Locate the cell with the specified text and output its (X, Y) center coordinate. 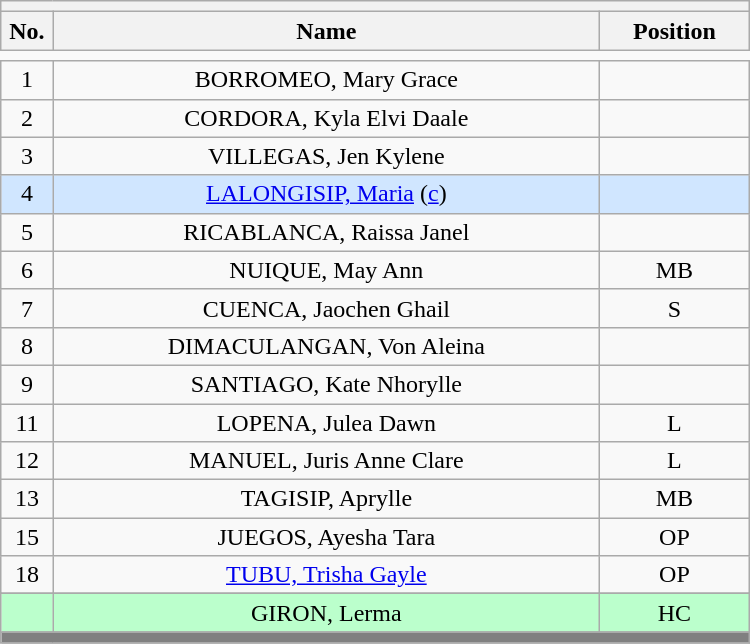
DIMACULANGAN, Von Aleina (326, 346)
TUBU, Trisha Gayle (326, 575)
6 (27, 270)
BORROMEO, Mary Grace (326, 80)
MANUEL, Juris Anne Clare (326, 461)
9 (27, 384)
Position (675, 31)
12 (27, 461)
LALONGISIP, Maria (c) (326, 194)
SANTIAGO, Kate Nhorylle (326, 384)
4 (27, 194)
S (675, 308)
3 (27, 156)
Name (326, 31)
5 (27, 232)
VILLEGAS, Jen Kylene (326, 156)
7 (27, 308)
13 (27, 499)
No. (27, 31)
LOPENA, Julea Dawn (326, 423)
15 (27, 537)
JUEGOS, Ayesha Tara (326, 537)
HC (675, 613)
TAGISIP, Aprylle (326, 499)
1 (27, 80)
NUIQUE, May Ann (326, 270)
11 (27, 423)
CUENCA, Jaochen Ghail (326, 308)
2 (27, 118)
8 (27, 346)
CORDORA, Kyla Elvi Daale (326, 118)
GIRON, Lerma (326, 613)
RICABLANCA, Raissa Janel (326, 232)
18 (27, 575)
